Pinpoint the cell where the given text exists, returning its [X, Y] midpoint coordinate. 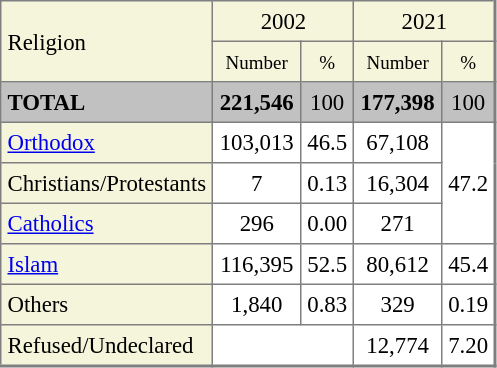
0.83 [326, 304]
Orthodox [107, 142]
52.5 [326, 264]
46.5 [326, 142]
67,108 [398, 142]
Refused/Undeclared [107, 346]
2021 [425, 21]
221,546 [257, 102]
12,774 [398, 346]
103,013 [257, 142]
271 [398, 223]
45.4 [468, 264]
Islam [107, 264]
0.19 [468, 304]
7.20 [468, 346]
Christians/Protestants [107, 183]
1,840 [257, 304]
177,398 [398, 102]
Others [107, 304]
Religion [107, 42]
80,612 [398, 264]
329 [398, 304]
2002 [284, 21]
16,304 [398, 183]
TOTAL [107, 102]
Catholics [107, 223]
296 [257, 223]
116,395 [257, 264]
47.2 [468, 183]
0.13 [326, 183]
0.00 [326, 223]
7 [257, 183]
